Output the [X, Y] coordinate of the center of the cell containing the given text.  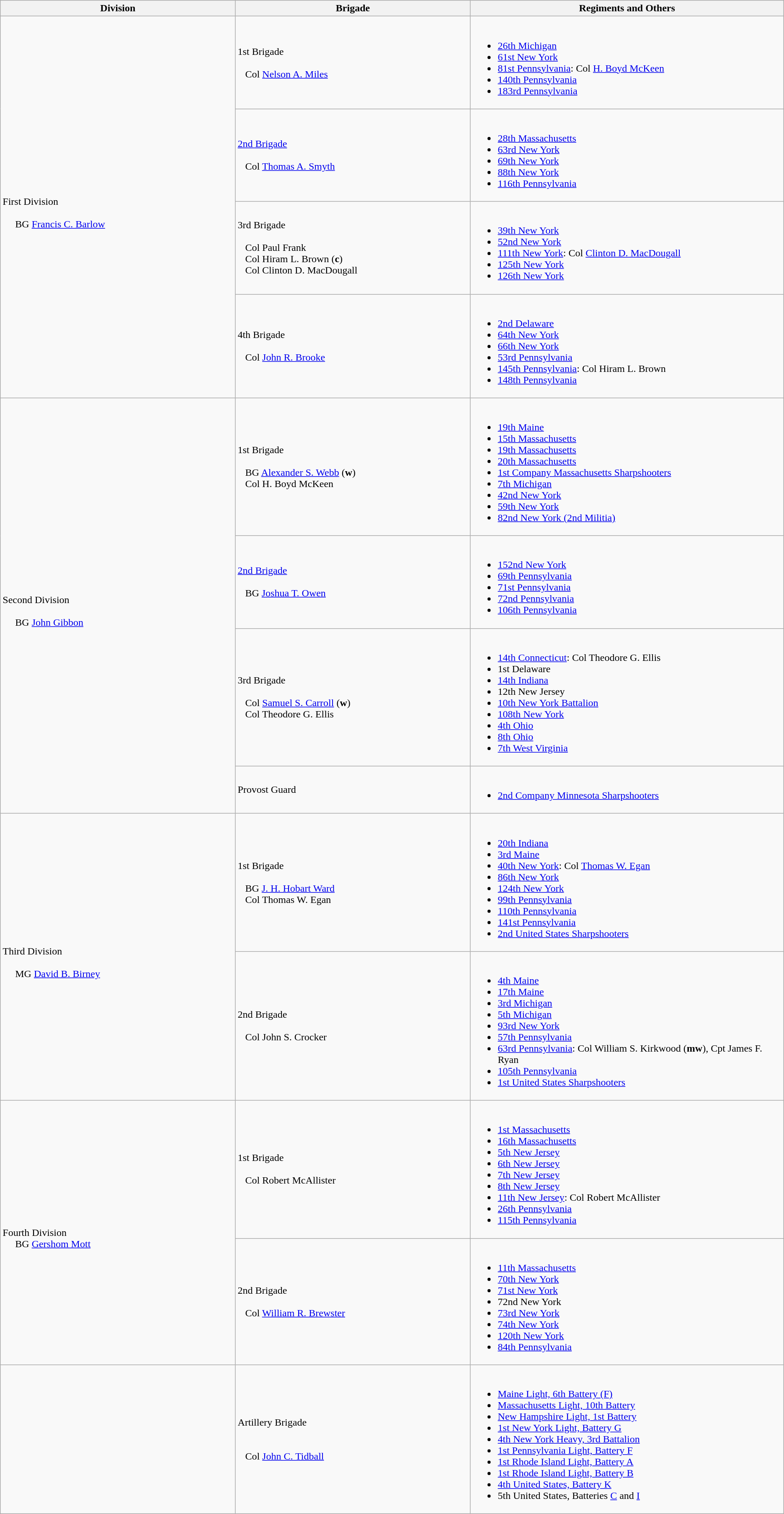
3rd Brigade Col Paul Frank Col Hiram L. Brown (c) Col Clinton D. MacDougall [353, 248]
Regiments and Others [627, 8]
4th Brigade Col John R. Brooke [353, 346]
1st Brigade Col Robert McAllister [353, 1169]
Fourth Division BG Gershom Mott [118, 1232]
Division [118, 8]
14th Connecticut: Col Theodore G. Ellis1st Delaware14th Indiana12th New Jersey10th New York Battalion108th New York4th Ohio8th Ohio7th West Virginia [627, 697]
39th New York52nd New York111th New York: Col Clinton D. MacDougall125th New York126th New York [627, 248]
Brigade [353, 8]
Third Division MG David B. Birney [118, 957]
11th Massachusetts70th New York71st New York72nd New York73rd New York74th New York120th New York84th Pennsylvania [627, 1301]
26th Michigan61st New York81st Pennsylvania: Col H. Boyd McKeen140th Pennsylvania183rd Pennsylvania [627, 63]
28th Massachusetts63rd New York69th New York88th New York116th Pennsylvania [627, 155]
1st Brigade BG J. H. Hobart Ward Col Thomas W. Egan [353, 882]
152nd New York69th Pennsylvania71st Pennsylvania72nd Pennsylvania106th Pennsylvania [627, 582]
2nd Company Minnesota Sharpshooters [627, 790]
3rd Brigade Col Samuel S. Carroll (w) Col Theodore G. Ellis [353, 697]
2nd Brigade Col William R. Brewster [353, 1301]
2nd Brigade BG Joshua T. Owen [353, 582]
Second Division BG John Gibbon [118, 606]
2nd Brigade Col John S. Crocker [353, 1026]
Provost Guard [353, 790]
2nd Delaware64th New York66th New York53rd Pennsylvania145th Pennsylvania: Col Hiram L. Brown148th Pennsylvania [627, 346]
1st Brigade Col Nelson A. Miles [353, 63]
1st Brigade BG Alexander S. Webb (w) Col H. Boyd McKeen [353, 467]
2nd Brigade Col Thomas A. Smyth [353, 155]
First Division BG Francis C. Barlow [118, 207]
Artillery Brigade Col John C. Tidball [353, 1439]
